Identify which cell holds the provided text, then report its (x, y) central coordinate. 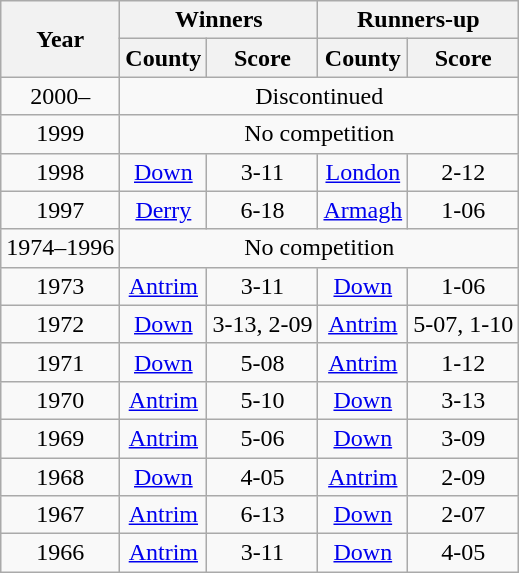
2-12 (464, 172)
1973 (60, 286)
1999 (60, 134)
Winners (219, 20)
1997 (60, 210)
3-13 (464, 400)
1971 (60, 362)
Derry (164, 210)
5-10 (262, 400)
Runners-up (418, 20)
2-07 (464, 515)
London (363, 172)
1966 (60, 553)
1970 (60, 400)
5-07, 1-10 (464, 324)
1972 (60, 324)
3-09 (464, 438)
2-09 (464, 477)
3-13, 2-09 (262, 324)
1967 (60, 515)
6-18 (262, 210)
1974–1996 (60, 248)
1-12 (464, 362)
Armagh (363, 210)
5-08 (262, 362)
Discontinued (320, 96)
1968 (60, 477)
Year (60, 39)
2000– (60, 96)
1969 (60, 438)
5-06 (262, 438)
6-13 (262, 515)
1998 (60, 172)
